Identify which cell holds the provided text, then report its [x, y] central coordinate. 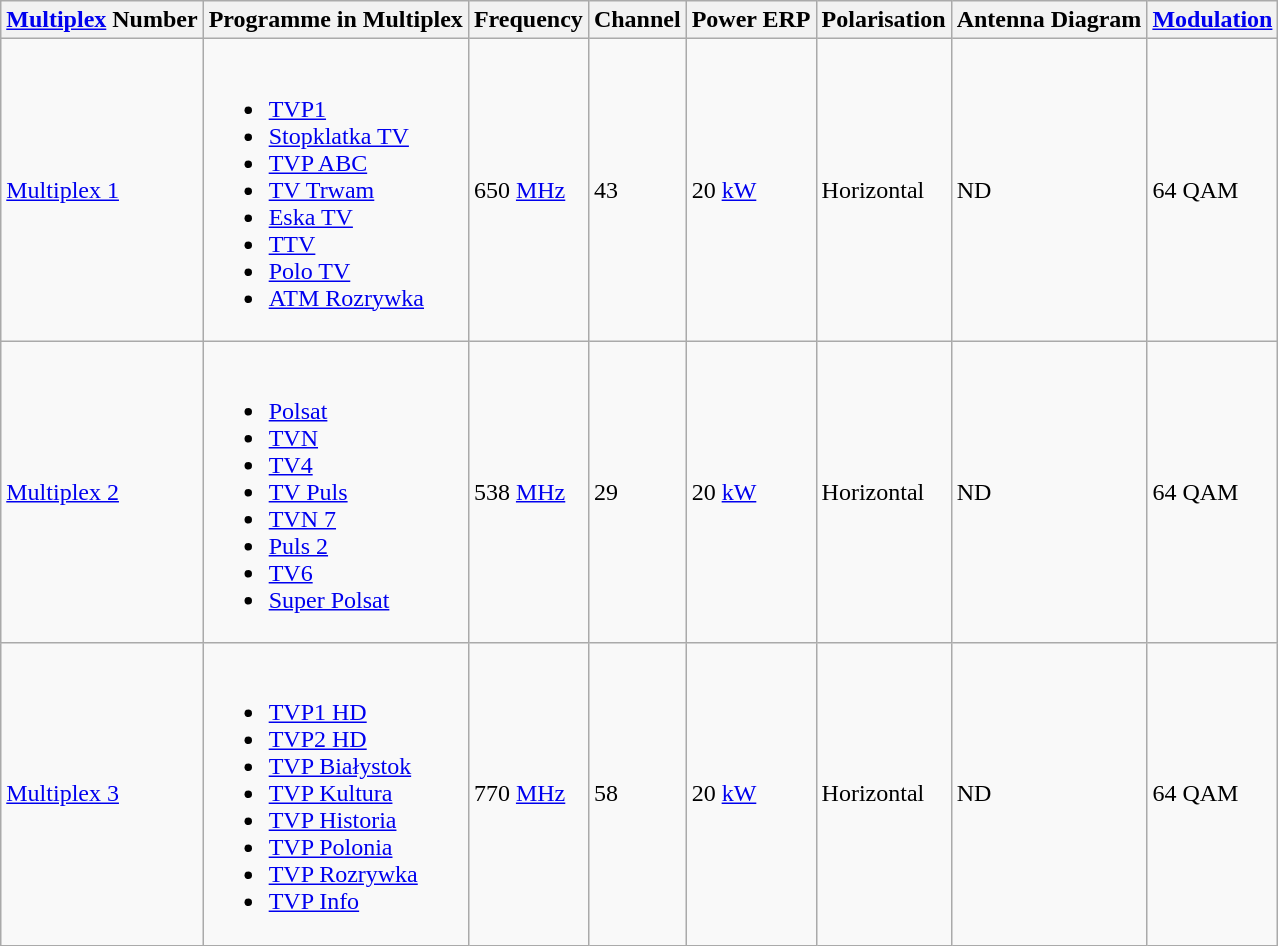
Frequency [528, 20]
770 MHz [528, 794]
Multiplex 3 [102, 794]
PolsatTVNTV4TV PulsTVN 7Puls 2TV6Super Polsat [336, 492]
Programme in Multiplex [336, 20]
Multiplex 2 [102, 492]
43 [637, 190]
TVP1 HDTVP2 HDTVP BiałystokTVP KulturaTVP HistoriaTVP PoloniaTVP RozrywkaTVP Info [336, 794]
538 MHz [528, 492]
Power ERP [751, 20]
Modulation [1212, 20]
Channel [637, 20]
Polarisation [884, 20]
Multiplex 1 [102, 190]
TVP1Stopklatka TVTVP ABCTV TrwamEska TVTTVPolo TVATM Rozrywka [336, 190]
650 MHz [528, 190]
58 [637, 794]
Antenna Diagram [1049, 20]
Multiplex Number [102, 20]
29 [637, 492]
